Detect which cell encompasses the target text, then output its (x, y) center coordinate. 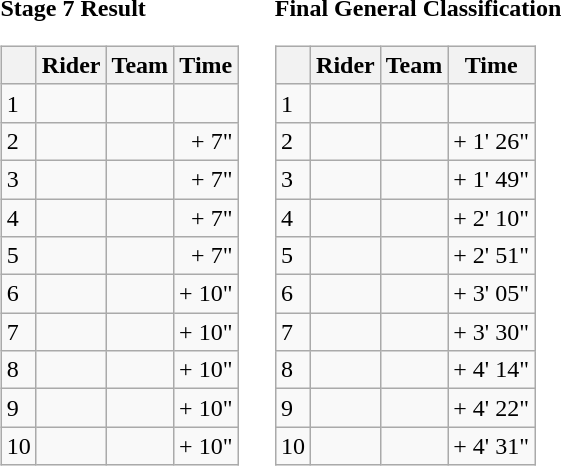
+ 4' 31" (492, 446)
+ 4' 14" (492, 370)
+ 3' 30" (492, 332)
+ 1' 49" (492, 179)
+ 3' 05" (492, 294)
+ 1' 26" (492, 141)
+ 2' 10" (492, 217)
+ 2' 51" (492, 256)
+ 4' 22" (492, 408)
